Return the [X, Y] coordinate for the center point of the cell that contains the specified text.  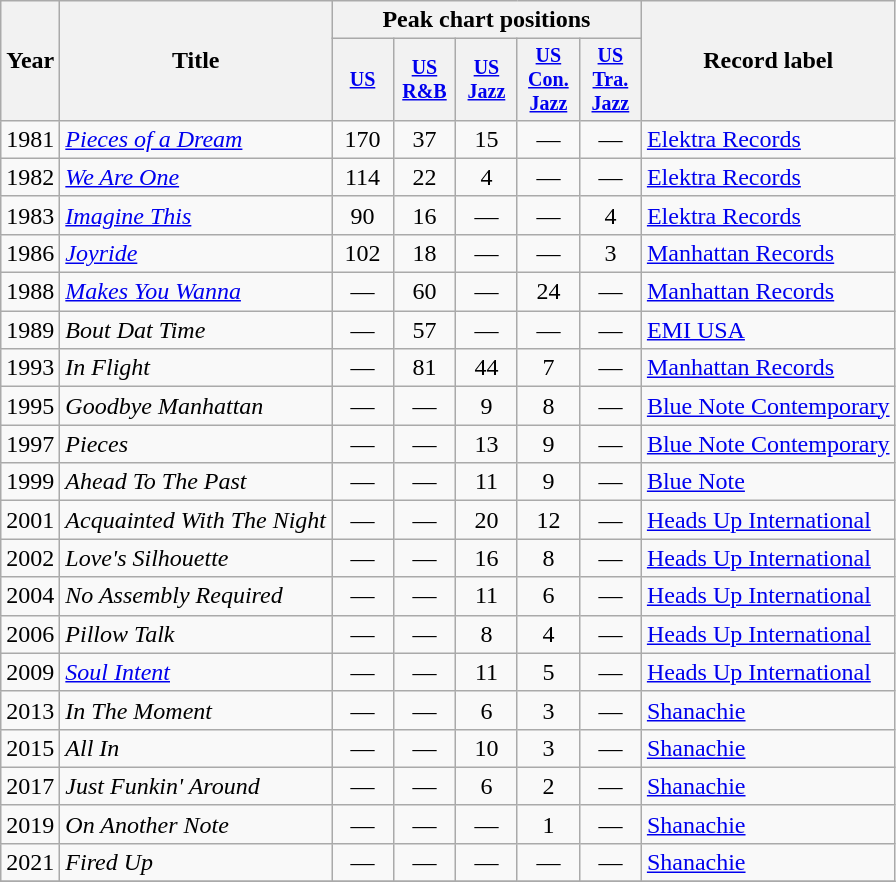
2001 [30, 520]
1983 [30, 215]
Bout Dat Time [196, 330]
1981 [30, 139]
44 [486, 368]
18 [424, 253]
Joyride [196, 253]
US [363, 80]
Acquainted With The Night [196, 520]
Imagine This [196, 215]
12 [548, 520]
20 [486, 520]
US Con. Jazz [548, 80]
1982 [30, 177]
Soul Intent [196, 672]
170 [363, 139]
2 [548, 786]
Record label [768, 61]
Ahead To The Past [196, 482]
Makes You Wanna [196, 292]
US Tra. Jazz [610, 80]
Love's Silhouette [196, 558]
5 [548, 672]
102 [363, 253]
2009 [30, 672]
2004 [30, 596]
1986 [30, 253]
We Are One [196, 177]
1995 [30, 406]
US Jazz [486, 80]
2015 [30, 748]
24 [548, 292]
1 [548, 824]
In Flight [196, 368]
On Another Note [196, 824]
57 [424, 330]
90 [363, 215]
114 [363, 177]
2019 [30, 824]
Peak chart positions [487, 20]
22 [424, 177]
Pieces [196, 444]
37 [424, 139]
No Assembly Required [196, 596]
2002 [30, 558]
2017 [30, 786]
2006 [30, 634]
Pieces of a Dream [196, 139]
All In [196, 748]
1988 [30, 292]
13 [486, 444]
Goodbye Manhattan [196, 406]
US R&B [424, 80]
1989 [30, 330]
1997 [30, 444]
15 [486, 139]
Title [196, 61]
2021 [30, 862]
Blue Note [768, 482]
Just Funkin' Around [196, 786]
EMI USA [768, 330]
7 [548, 368]
2013 [30, 710]
In The Moment [196, 710]
10 [486, 748]
1993 [30, 368]
60 [424, 292]
Year [30, 61]
81 [424, 368]
Fired Up [196, 862]
Pillow Talk [196, 634]
1999 [30, 482]
